Provide the (x, y) coordinate of the cell's center where the given text is located.  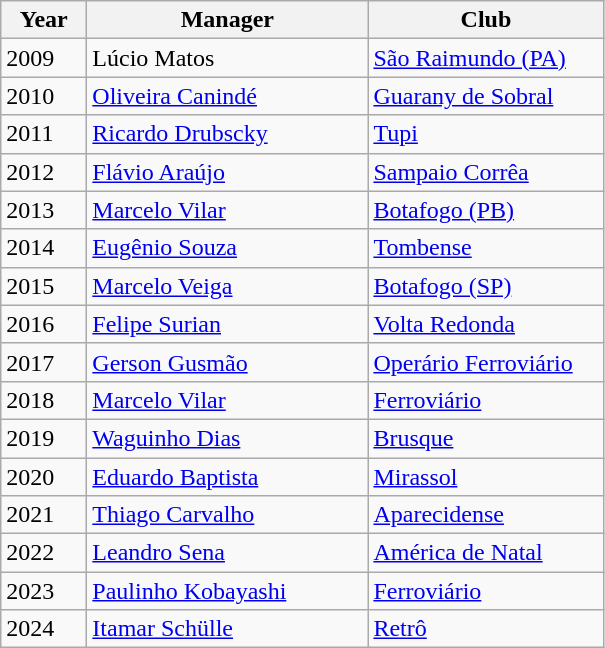
2017 (44, 362)
Paulinho Kobayashi (228, 591)
Brusque (486, 438)
Tupi (486, 134)
Botafogo (PB) (486, 210)
2010 (44, 96)
Manager (228, 20)
2024 (44, 629)
Year (44, 20)
América de Natal (486, 553)
Lúcio Matos (228, 58)
Aparecidense (486, 515)
Eduardo Baptista (228, 477)
Operário Ferroviário (486, 362)
2014 (44, 248)
2015 (44, 286)
2023 (44, 591)
Retrô (486, 629)
2020 (44, 477)
2011 (44, 134)
Waguinho Dias (228, 438)
São Raimundo (PA) (486, 58)
Club (486, 20)
Eugênio Souza (228, 248)
Tombense (486, 248)
Gerson Gusmão (228, 362)
2018 (44, 400)
Marcelo Veiga (228, 286)
2009 (44, 58)
Sampaio Corrêa (486, 172)
Ricardo Drubscky (228, 134)
2012 (44, 172)
Leandro Sena (228, 553)
Botafogo (SP) (486, 286)
2021 (44, 515)
2016 (44, 324)
Flávio Araújo (228, 172)
Guarany de Sobral (486, 96)
2022 (44, 553)
Mirassol (486, 477)
Felipe Surian (228, 324)
Volta Redonda (486, 324)
Thiago Carvalho (228, 515)
Itamar Schülle (228, 629)
2019 (44, 438)
2013 (44, 210)
Oliveira Canindé (228, 96)
